Determine the [X, Y] coordinate at the center of the cell enclosing the given text.  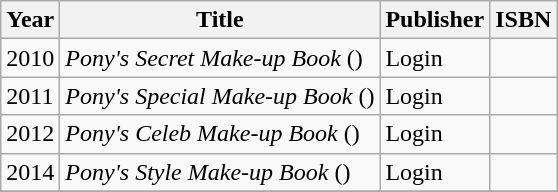
Pony's Celeb Make-up Book () [220, 134]
Pony's Secret Make-up Book () [220, 58]
Title [220, 20]
2011 [30, 96]
Pony's Special Make-up Book () [220, 96]
2010 [30, 58]
Pony's Style Make-up Book () [220, 172]
2012 [30, 134]
Publisher [435, 20]
2014 [30, 172]
Year [30, 20]
ISBN [524, 20]
